Detect which cell encompasses the target text, then output its (X, Y) center coordinate. 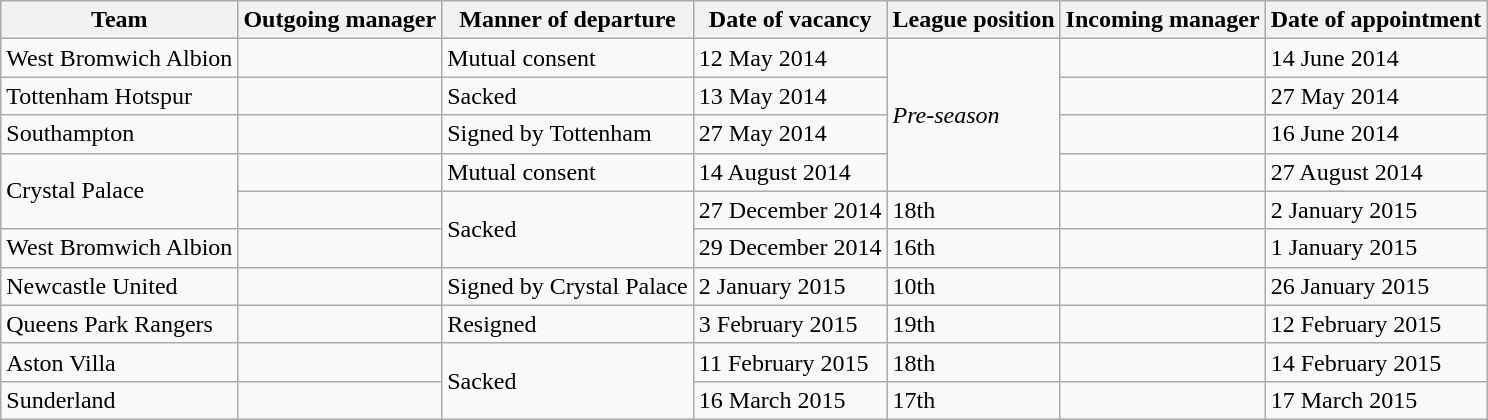
17 March 2015 (1376, 400)
Aston Villa (120, 362)
17th (974, 400)
Newcastle United (120, 286)
Outgoing manager (340, 20)
Crystal Palace (120, 191)
Tottenham Hotspur (120, 96)
Date of vacancy (790, 20)
1 January 2015 (1376, 248)
Queens Park Rangers (120, 324)
League position (974, 20)
Pre-season (974, 115)
27 August 2014 (1376, 172)
Incoming manager (1162, 20)
29 December 2014 (790, 248)
Date of appointment (1376, 20)
12 May 2014 (790, 58)
27 December 2014 (790, 210)
Southampton (120, 134)
14 June 2014 (1376, 58)
Team (120, 20)
10th (974, 286)
11 February 2015 (790, 362)
Signed by Crystal Palace (568, 286)
Sunderland (120, 400)
Resigned (568, 324)
16 March 2015 (790, 400)
16 June 2014 (1376, 134)
12 February 2015 (1376, 324)
14 February 2015 (1376, 362)
14 August 2014 (790, 172)
16th (974, 248)
13 May 2014 (790, 96)
26 January 2015 (1376, 286)
3 February 2015 (790, 324)
Manner of departure (568, 20)
19th (974, 324)
Signed by Tottenham (568, 134)
